From the cell containing the given text, extract its center point as [X, Y] coordinate. 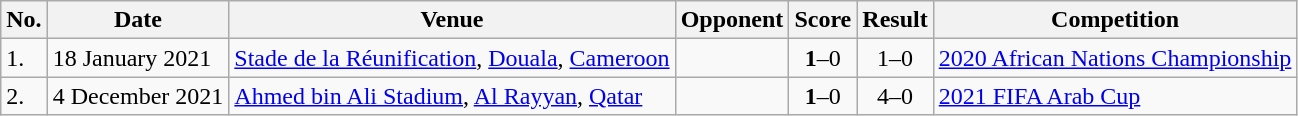
Ahmed bin Ali Stadium, Al Rayyan, Qatar [452, 96]
Score [823, 20]
Competition [1115, 20]
Date [138, 20]
Result [895, 20]
4–0 [895, 96]
2. [24, 96]
2020 African Nations Championship [1115, 58]
1. [24, 58]
No. [24, 20]
Venue [452, 20]
Stade de la Réunification, Douala, Cameroon [452, 58]
2021 FIFA Arab Cup [1115, 96]
4 December 2021 [138, 96]
18 January 2021 [138, 58]
Opponent [732, 20]
